Locate the cell with the specified text and output its [x, y] center coordinate. 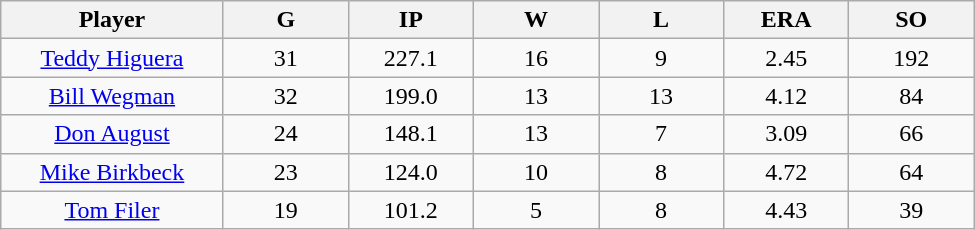
ERA [786, 20]
66 [912, 134]
Mike Birkbeck [112, 172]
124.0 [410, 172]
148.1 [410, 134]
31 [286, 58]
7 [660, 134]
Don August [112, 134]
3.09 [786, 134]
16 [536, 58]
L [660, 20]
84 [912, 96]
4.72 [786, 172]
4.12 [786, 96]
192 [912, 58]
32 [286, 96]
64 [912, 172]
10 [536, 172]
2.45 [786, 58]
19 [286, 210]
Tom Filer [112, 210]
W [536, 20]
SO [912, 20]
24 [286, 134]
5 [536, 210]
227.1 [410, 58]
Player [112, 20]
23 [286, 172]
9 [660, 58]
Teddy Higuera [112, 58]
G [286, 20]
101.2 [410, 210]
IP [410, 20]
39 [912, 210]
199.0 [410, 96]
Bill Wegman [112, 96]
4.43 [786, 210]
